Determine the [X, Y] coordinate at the center of the cell enclosing the given text.  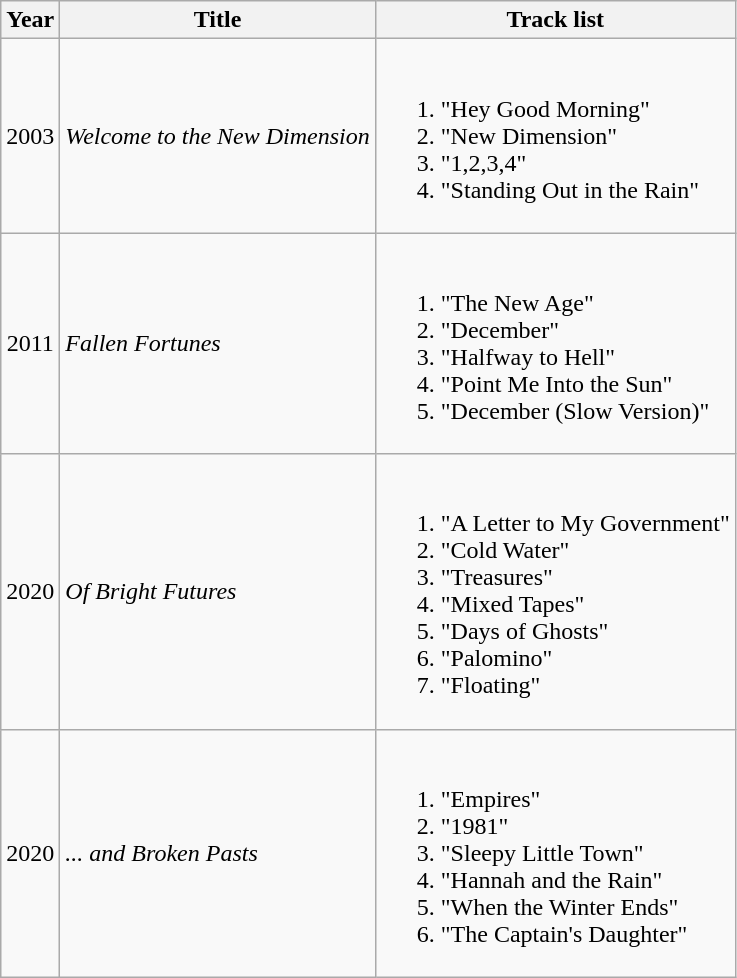
2003 [30, 136]
Fallen Fortunes [218, 344]
Track list [555, 20]
"The New Age""December""Halfway to Hell""Point Me Into the Sun""December (Slow Version)" [555, 344]
Year [30, 20]
Welcome to the New Dimension [218, 136]
2011 [30, 344]
"A Letter to My Government""Cold Water""Treasures""Mixed Tapes""Days of Ghosts""Palomino""Floating" [555, 592]
Of Bright Futures [218, 592]
"Hey Good Morning""New Dimension""1,2,3,4""Standing Out in the Rain" [555, 136]
... and Broken Pasts [218, 853]
Title [218, 20]
"Empires""1981""Sleepy Little Town""Hannah and the Rain""When the Winter Ends""The Captain's Daughter" [555, 853]
